Determine the (X, Y) coordinate at the center of the cell enclosing the given text.  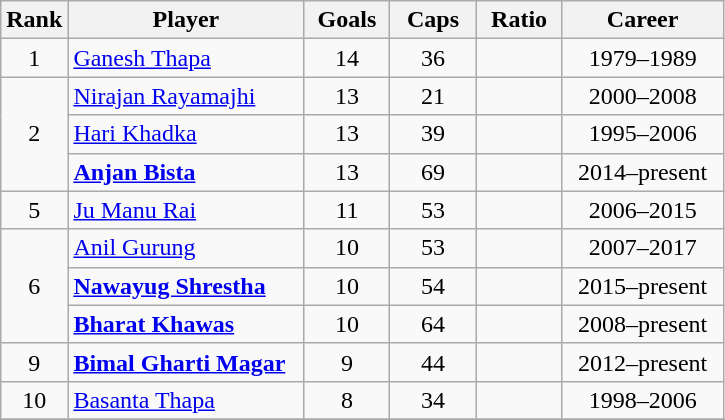
Bimal Gharti Magar (186, 362)
Nawayug Shrestha (186, 286)
2006–2015 (642, 210)
Anil Gurung (186, 248)
5 (34, 210)
44 (433, 362)
64 (433, 324)
Rank (34, 20)
54 (433, 286)
6 (34, 286)
Goals (347, 20)
21 (433, 96)
69 (433, 172)
2007–2017 (642, 248)
Caps (433, 20)
2014–present (642, 172)
Ratio (519, 20)
1 (34, 58)
Ganesh Thapa (186, 58)
Player (186, 20)
2 (34, 134)
Ju Manu Rai (186, 210)
2000–2008 (642, 96)
11 (347, 210)
1995–2006 (642, 134)
Hari Khadka (186, 134)
39 (433, 134)
1998–2006 (642, 400)
8 (347, 400)
Nirajan Rayamajhi (186, 96)
Bharat Khawas (186, 324)
2015–present (642, 286)
2012–present (642, 362)
2008–present (642, 324)
1979–1989 (642, 58)
Anjan Bista (186, 172)
14 (347, 58)
36 (433, 58)
34 (433, 400)
Basanta Thapa (186, 400)
Career (642, 20)
